Pinpoint the cell where the given text exists, returning its [X, Y] midpoint coordinate. 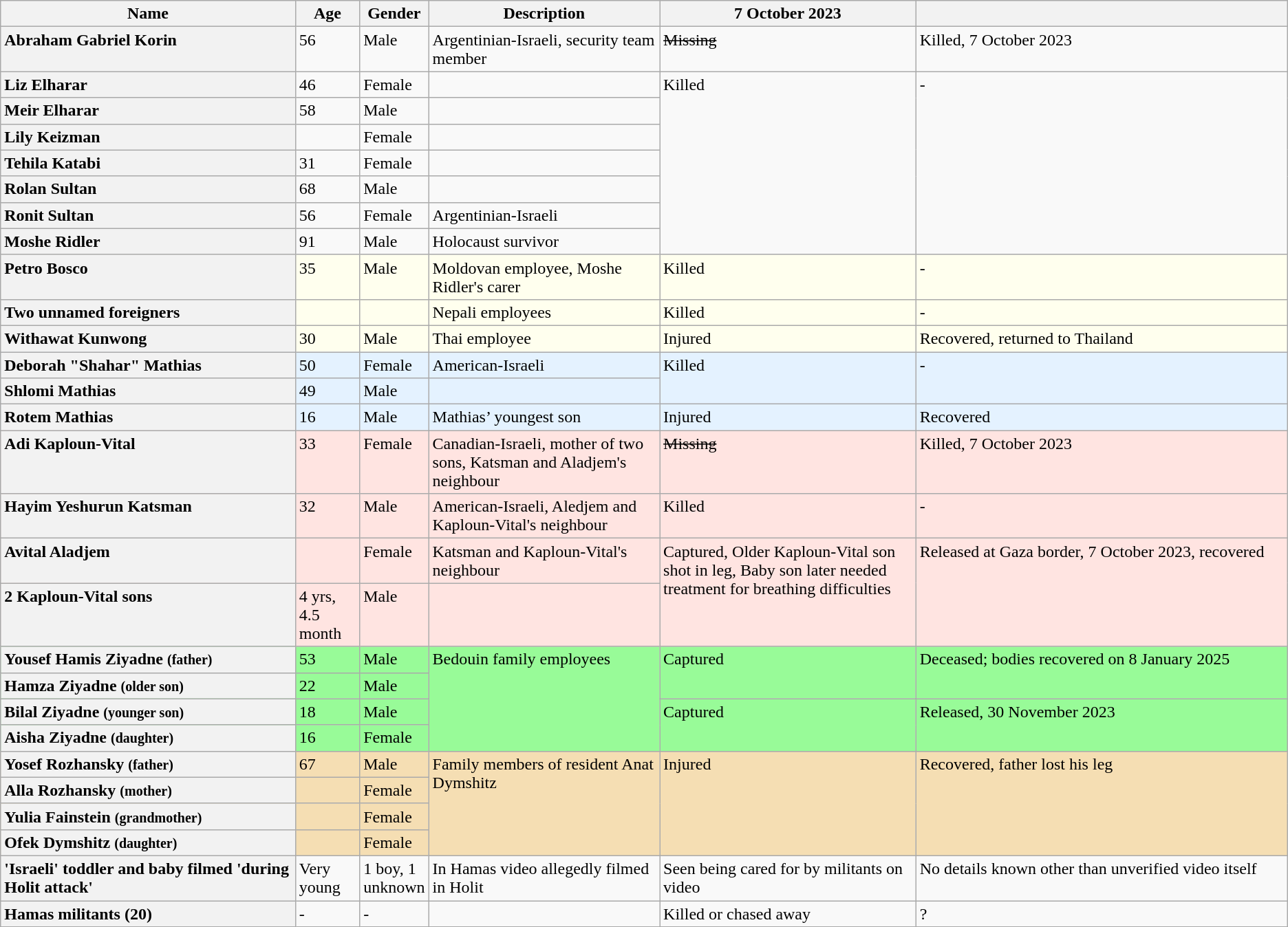
Moshe Ridler [149, 241]
Rotem Mathias [149, 417]
35 [328, 276]
Petro Bosco [149, 276]
Withawat Kunwong [149, 338]
Bilal Ziyadne (younger son) [149, 712]
? [1102, 914]
Yosef Rozhansky (father) [149, 764]
22 [328, 686]
'Israeli' toddler and baby filmed 'during Holit attack' [149, 877]
Tehila Katabi [149, 163]
67 [328, 764]
Ofek Dymshitz (daughter) [149, 842]
Thai employee [544, 338]
Argentinian-Israeli [544, 215]
50 [328, 365]
2 Kaploun-Vital sons [149, 615]
Avital Aladjem [149, 561]
Rolan Sultan [149, 189]
Meir Elharar [149, 111]
American-Israeli [544, 365]
Gender [394, 14]
33 [328, 462]
68 [328, 189]
Holocaust survivor [544, 241]
7 October 2023 [788, 14]
Adi Kaploun-Vital [149, 462]
Captured, Older Kaploun-Vital son shot in leg, Baby son later needed treatment for breathing difficulties [788, 593]
30 [328, 338]
Nepali employees [544, 312]
Abraham Gabriel Korin [149, 50]
Deceased; bodies recovered on 8 January 2025 [1102, 673]
Hamas militants (20) [149, 914]
Bedouin family employees [544, 699]
Killed or chased away [788, 914]
No details known other than unverified video itself [1102, 877]
Shlomi Mathias [149, 391]
46 [328, 85]
31 [328, 163]
Aisha Ziyadne (daughter) [149, 738]
Two unnamed foreigners [149, 312]
Argentinian-Israeli, security team member [544, 50]
Description [544, 14]
Very young [328, 877]
Hayim Yeshurun Katsman [149, 516]
58 [328, 111]
Canadian-Israeli, mother of two sons, Katsman and Aladjem's neighbour [544, 462]
Recovered, returned to Thailand [1102, 338]
53 [328, 659]
Released, 30 November 2023 [1102, 725]
Hamza Ziyadne (older son) [149, 686]
Yulia Fainstein (grandmother) [149, 816]
4 yrs, 4.5 month [328, 615]
Mathias’ youngest son [544, 417]
Recovered, father lost his leg [1102, 803]
18 [328, 712]
Seen being cared for by militants on video [788, 877]
Family members of resident Anat Dymshitz [544, 803]
49 [328, 391]
Liz Elharar [149, 85]
32 [328, 516]
American-Israeli, Aledjem and Kaploun-Vital's neighbour [544, 516]
Released at Gaza border, 7 October 2023, recovered [1102, 593]
Alla Rozhansky (mother) [149, 790]
Ronit Sultan [149, 215]
Recovered [1102, 417]
91 [328, 241]
In Hamas video allegedly filmed in Holit [544, 877]
Name [149, 14]
1 boy, 1 unknown [394, 877]
Yousef Hamis Ziyadne (father) [149, 659]
Lily Keizman [149, 137]
Age [328, 14]
Deborah "Shahar" Mathias [149, 365]
Katsman and Kaploun-Vital's neighbour [544, 561]
Moldovan employee, Moshe Ridler's carer [544, 276]
